Return the (x, y) coordinate for the center point of the cell that contains the specified text.  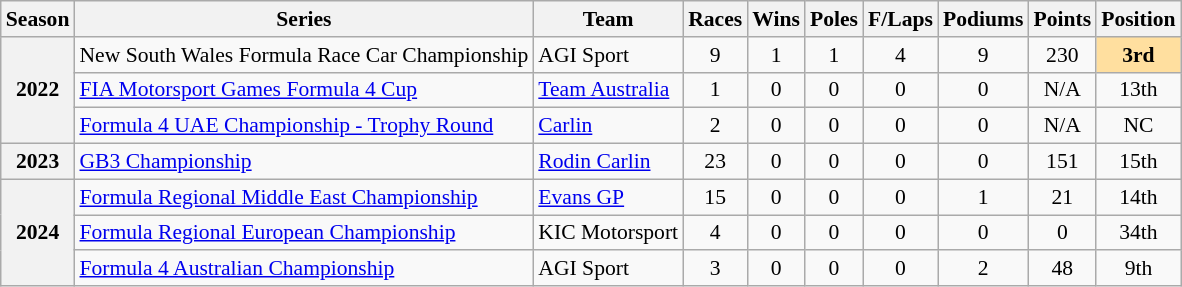
GB3 Championship (304, 162)
KIC Motorsport (608, 233)
New South Wales Formula Race Car Championship (304, 55)
2022 (38, 90)
34th (1138, 233)
23 (715, 162)
Position (1138, 19)
NC (1138, 126)
Rodin Carlin (608, 162)
FIA Motorsport Games Formula 4 Cup (304, 90)
9th (1138, 269)
2024 (38, 232)
Formula Regional Middle East Championship (304, 197)
Formula Regional European Championship (304, 233)
151 (1062, 162)
Carlin (608, 126)
Team Australia (608, 90)
15 (715, 197)
230 (1062, 55)
48 (1062, 269)
Evans GP (608, 197)
Formula 4 UAE Championship - Trophy Round (304, 126)
Points (1062, 19)
Races (715, 19)
3rd (1138, 55)
Podiums (984, 19)
21 (1062, 197)
13th (1138, 90)
Wins (776, 19)
Series (304, 19)
14th (1138, 197)
Season (38, 19)
Team (608, 19)
3 (715, 269)
F/Laps (900, 19)
Formula 4 Australian Championship (304, 269)
Poles (834, 19)
15th (1138, 162)
2023 (38, 162)
